Pinpoint the cell where the given text exists, returning its (x, y) midpoint coordinate. 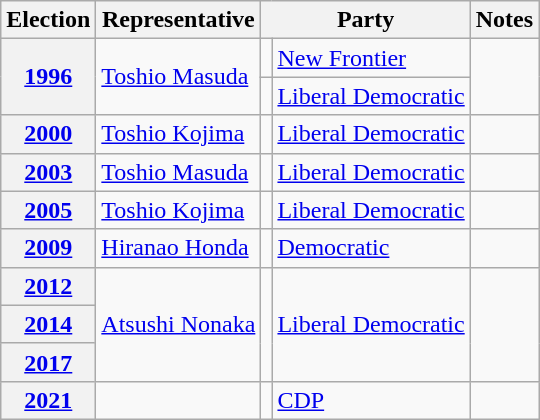
Atsushi Nonaka (178, 324)
Election (48, 20)
2017 (48, 362)
New Frontier (371, 58)
2005 (48, 210)
Hiranao Honda (178, 248)
Notes (504, 20)
Party (366, 20)
1996 (48, 77)
Representative (178, 20)
2003 (48, 172)
2021 (48, 400)
Democratic (371, 248)
CDP (371, 400)
2000 (48, 134)
2014 (48, 324)
2012 (48, 286)
2009 (48, 248)
